Determine the (X, Y) coordinate at the center of the cell enclosing the given text.  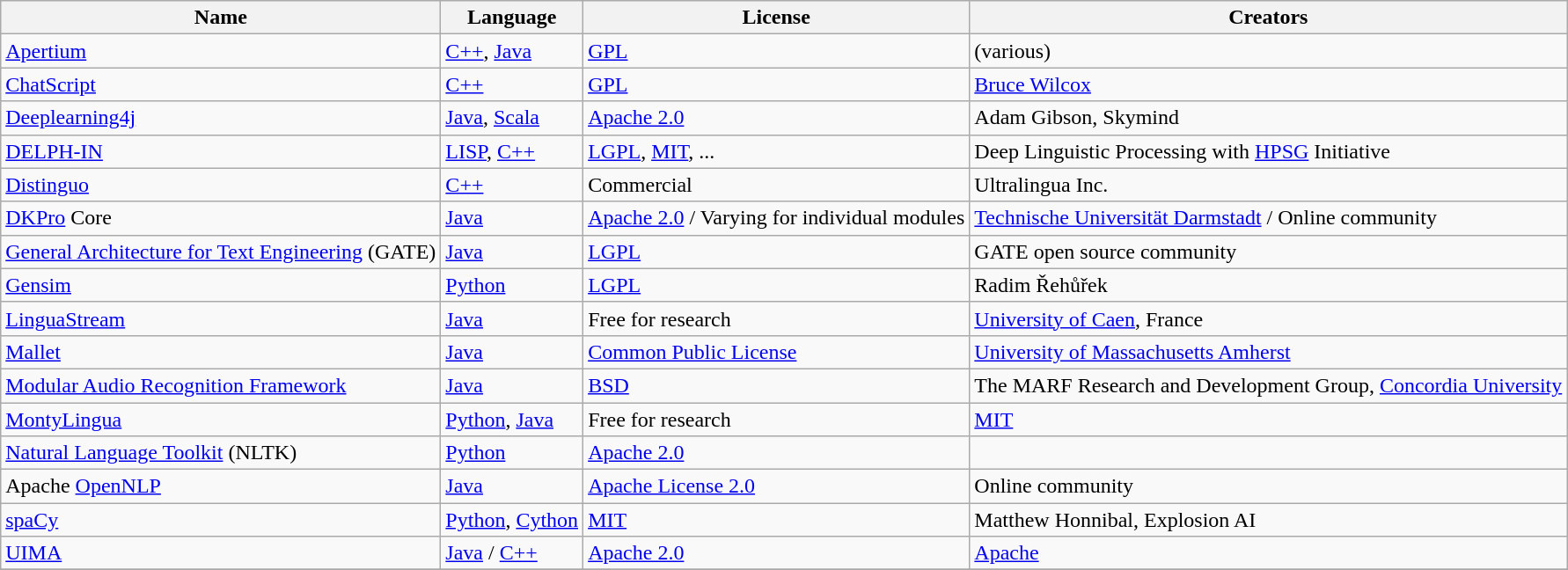
Deep Linguistic Processing with HPSG Initiative (1269, 151)
UIMA (221, 553)
Common Public License (776, 352)
Language (512, 18)
Python, Java (512, 420)
Apache OpenNLP (221, 486)
Java, Scala (512, 118)
Adam Gibson, Skymind (1269, 118)
Apache (1269, 553)
Creators (1269, 18)
Apertium (221, 51)
Ultralingua Inc. (1269, 185)
Java / C++ (512, 553)
LGPL, MIT, ... (776, 151)
University of Caen, France (1269, 318)
C++, Java (512, 51)
Natural Language Toolkit (NLTK) (221, 453)
The MARF Research and Development Group, Concordia University (1269, 385)
ChatScript (221, 84)
Matthew Honnibal, Explosion AI (1269, 520)
License (776, 18)
LinguaStream (221, 318)
Apache 2.0 / Varying for individual modules (776, 218)
Deeplearning4j (221, 118)
University of Massachusetts Amherst (1269, 352)
General Architecture for Text Engineering (GATE) (221, 252)
Python, Cython (512, 520)
LISP, C++ (512, 151)
Commercial (776, 185)
Online community (1269, 486)
spaCy (221, 520)
Radim Řehůřek (1269, 285)
BSD (776, 385)
(various) (1269, 51)
Apache License 2.0 (776, 486)
Modular Audio Recognition Framework (221, 385)
DELPH-IN (221, 151)
Technische Universität Darmstadt / Online community (1269, 218)
Bruce Wilcox (1269, 84)
Distinguo (221, 185)
DKPro Core (221, 218)
MontyLingua (221, 420)
Gensim (221, 285)
Name (221, 18)
GATE open source community (1269, 252)
Mallet (221, 352)
